Return the [x, y] coordinate for the center point of the cell that contains the specified text.  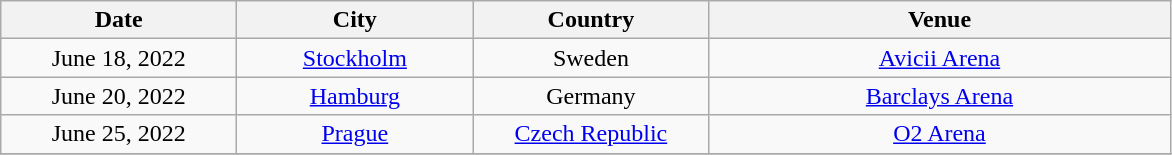
June 20, 2022 [119, 96]
June 25, 2022 [119, 134]
Country [591, 20]
Date [119, 20]
City [355, 20]
Czech Republic [591, 134]
Sweden [591, 58]
Hamburg [355, 96]
Venue [940, 20]
Prague [355, 134]
Stockholm [355, 58]
Barclays Arena [940, 96]
Avicii Arena [940, 58]
O2 Arena [940, 134]
June 18, 2022 [119, 58]
Germany [591, 96]
